Return [X, Y] of the center of cell containing provided text 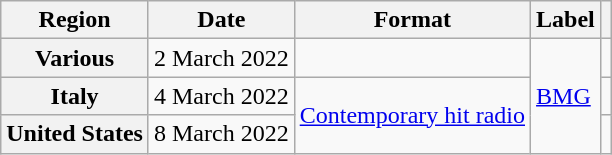
Italy [75, 96]
Various [75, 58]
Contemporary hit radio [412, 115]
BMG [566, 96]
Format [412, 20]
4 March 2022 [221, 96]
8 March 2022 [221, 134]
Date [221, 20]
Region [75, 20]
2 March 2022 [221, 58]
United States [75, 134]
Label [566, 20]
